Output the (x, y) coordinate of the center of the cell containing the given text.  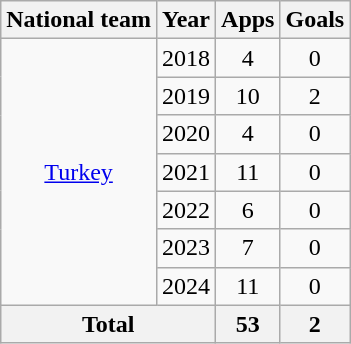
10 (248, 96)
Turkey (79, 172)
7 (248, 248)
2021 (186, 172)
2023 (186, 248)
Apps (248, 20)
6 (248, 210)
National team (79, 20)
2024 (186, 286)
53 (248, 324)
Goals (315, 20)
2022 (186, 210)
2019 (186, 96)
2020 (186, 134)
Total (108, 324)
Year (186, 20)
2018 (186, 58)
